Extract the (X, Y) coordinate from the center of the cell holding the provided text.  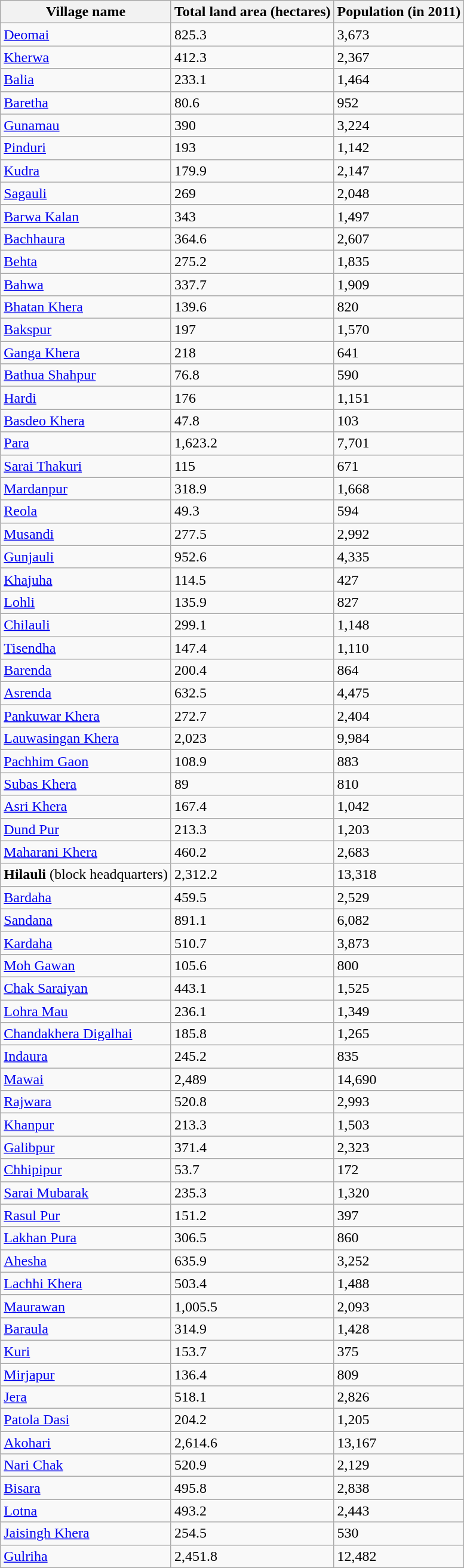
1,428 (399, 1329)
Para (86, 443)
2,312.2 (252, 875)
2,838 (399, 1488)
Barenda (86, 671)
185.8 (252, 1034)
Bisara (86, 1488)
204.2 (252, 1420)
Khanpur (86, 1125)
115 (252, 466)
172 (399, 1170)
3,252 (399, 1261)
952 (399, 103)
Lohra Mau (86, 1011)
810 (399, 784)
275.2 (252, 261)
Maurawan (86, 1306)
375 (399, 1351)
1,497 (399, 216)
827 (399, 602)
337.7 (252, 285)
3,224 (399, 125)
318.9 (252, 489)
Behta (86, 261)
139.6 (252, 307)
Tisendha (86, 647)
Bachhaura (86, 239)
176 (252, 398)
Hilauli (block headquarters) (86, 875)
Chak Saraiyan (86, 988)
108.9 (252, 761)
80.6 (252, 103)
218 (252, 353)
6,082 (399, 920)
Kuri (86, 1351)
167.4 (252, 807)
49.3 (252, 511)
397 (399, 1215)
493.2 (252, 1511)
1,349 (399, 1011)
Total land area (hectares) (252, 12)
2,129 (399, 1465)
820 (399, 307)
103 (399, 421)
14,690 (399, 1079)
Reola (86, 511)
Bathua Shahpur (86, 375)
Galibpur (86, 1147)
Sarai Thakuri (86, 466)
254.5 (252, 1533)
Kardaha (86, 943)
952.6 (252, 557)
Balia (86, 80)
Baraula (86, 1329)
299.1 (252, 625)
277.5 (252, 534)
2,826 (399, 1397)
864 (399, 671)
76.8 (252, 375)
Moh Gawan (86, 965)
245.2 (252, 1057)
Mirjapur (86, 1374)
179.9 (252, 171)
412.3 (252, 57)
460.2 (252, 852)
13,318 (399, 875)
1,464 (399, 80)
9,984 (399, 739)
193 (252, 148)
236.1 (252, 1011)
Indaura (86, 1057)
594 (399, 511)
Akohari (86, 1443)
197 (252, 330)
7,701 (399, 443)
1,142 (399, 148)
12,482 (399, 1556)
2,048 (399, 193)
Sagauli (86, 193)
2,323 (399, 1147)
2,683 (399, 852)
1,203 (399, 829)
390 (252, 125)
1,835 (399, 261)
Lachhi Khera (86, 1283)
1,265 (399, 1034)
53.7 (252, 1170)
Jera (86, 1397)
Bhatan Khera (86, 307)
371.4 (252, 1147)
Bardaha (86, 897)
Jaisingh Khera (86, 1533)
632.5 (252, 693)
3,673 (399, 35)
Maharani Khera (86, 852)
2,023 (252, 739)
2,451.8 (252, 1556)
2,529 (399, 897)
Sandana (86, 920)
1,488 (399, 1283)
2,443 (399, 1511)
860 (399, 1238)
2,614.6 (252, 1443)
Ganga Khera (86, 353)
147.4 (252, 647)
671 (399, 466)
835 (399, 1057)
Barwa Kalan (86, 216)
Patola Dasi (86, 1420)
Lakhan Pura (86, 1238)
200.4 (252, 671)
Mardanpur (86, 489)
809 (399, 1374)
459.5 (252, 897)
1,151 (399, 398)
Population (in 2011) (399, 12)
641 (399, 353)
114.5 (252, 579)
Rasul Pur (86, 1215)
2,993 (399, 1102)
Bakspur (86, 330)
Gunjauli (86, 557)
Gulriha (86, 1556)
364.6 (252, 239)
Baretha (86, 103)
306.5 (252, 1238)
105.6 (252, 965)
1,503 (399, 1125)
Pinduri (86, 148)
2,093 (399, 1306)
1,668 (399, 489)
Chandakhera Digalhai (86, 1034)
2,404 (399, 716)
Hardi (86, 398)
530 (399, 1533)
Subas Khera (86, 784)
Gunamau (86, 125)
3,873 (399, 943)
1,205 (399, 1420)
883 (399, 761)
1,110 (399, 647)
47.8 (252, 421)
Kherwa (86, 57)
1,570 (399, 330)
Asri Khera (86, 807)
136.4 (252, 1374)
Sarai Mubarak (86, 1193)
891.1 (252, 920)
4,335 (399, 557)
153.7 (252, 1351)
520.8 (252, 1102)
Basdeo Khera (86, 421)
343 (252, 216)
4,475 (399, 693)
Lotna (86, 1511)
427 (399, 579)
Chilauli (86, 625)
Mawai (86, 1079)
Nari Chak (86, 1465)
Deomai (86, 35)
235.3 (252, 1193)
1,148 (399, 625)
314.9 (252, 1329)
Rajwara (86, 1102)
1,042 (399, 807)
520.9 (252, 1465)
Ahesha (86, 1261)
1,525 (399, 988)
Pankuwar Khera (86, 716)
2,489 (252, 1079)
635.9 (252, 1261)
Musandi (86, 534)
269 (252, 193)
2,607 (399, 239)
800 (399, 965)
2,992 (399, 534)
Village name (86, 12)
1,005.5 (252, 1306)
135.9 (252, 602)
1,623.2 (252, 443)
Pachhim Gaon (86, 761)
Asrenda (86, 693)
2,147 (399, 171)
1,909 (399, 285)
518.1 (252, 1397)
151.2 (252, 1215)
272.7 (252, 716)
13,167 (399, 1443)
Kudra (86, 171)
Chhipipur (86, 1170)
Dund Pur (86, 829)
443.1 (252, 988)
Bahwa (86, 285)
Lohli (86, 602)
1,320 (399, 1193)
503.4 (252, 1283)
2,367 (399, 57)
Khajuha (86, 579)
233.1 (252, 80)
495.8 (252, 1488)
590 (399, 375)
Lauwasingan Khera (86, 739)
825.3 (252, 35)
89 (252, 784)
510.7 (252, 943)
